Provide the [X, Y] coordinate of the cell's center where the given text is located.  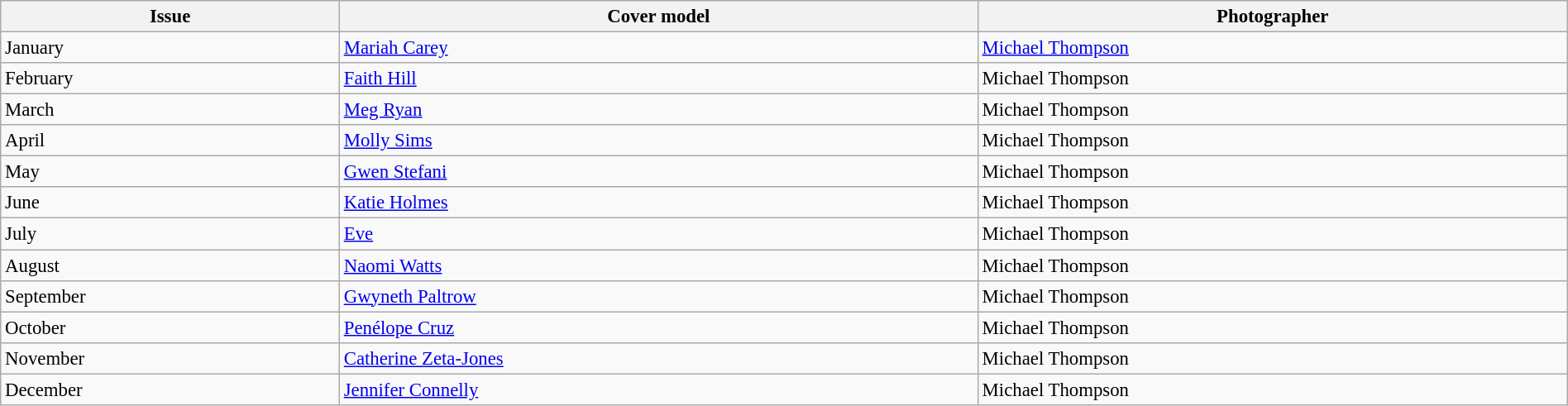
Penélope Cruz [658, 327]
Molly Sims [658, 141]
Catherine Zeta-Jones [658, 358]
August [170, 265]
July [170, 234]
June [170, 203]
Gwyneth Paltrow [658, 296]
May [170, 172]
Cover model [658, 17]
March [170, 110]
Issue [170, 17]
November [170, 358]
September [170, 296]
Jennifer Connelly [658, 389]
Mariah Carey [658, 48]
October [170, 327]
Faith Hill [658, 79]
February [170, 79]
Naomi Watts [658, 265]
December [170, 389]
Photographer [1272, 17]
January [170, 48]
April [170, 141]
Eve [658, 234]
Gwen Stefani [658, 172]
Katie Holmes [658, 203]
Meg Ryan [658, 110]
